Identify which cell holds the provided text, then report its [X, Y] central coordinate. 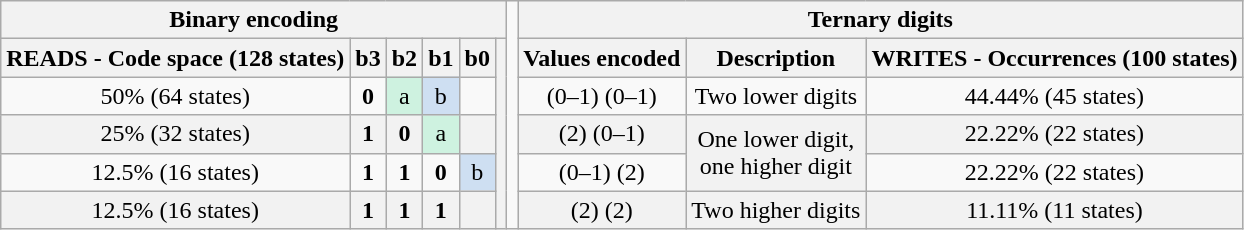
Two higher digits [776, 210]
Ternary digits [880, 20]
11.11% (11 states) [1054, 210]
25% (32 states) [176, 134]
Description [776, 58]
Two lower digits [776, 96]
44.44% (45 states) [1054, 96]
One lower digit,one higher digit [776, 153]
b2 [404, 58]
b0 [477, 58]
(2) (0–1) [602, 134]
Values encoded [602, 58]
b1 [441, 58]
READS - Code space (128 states) [176, 58]
Binary encoding [254, 20]
50% (64 states) [176, 96]
(0–1) (2) [602, 172]
(0–1) (0–1) [602, 96]
(2) (2) [602, 210]
WRITES - Occurrences (100 states) [1054, 58]
b3 [368, 58]
